Provide the (X, Y) coordinate of the cell's center where the given text is located.  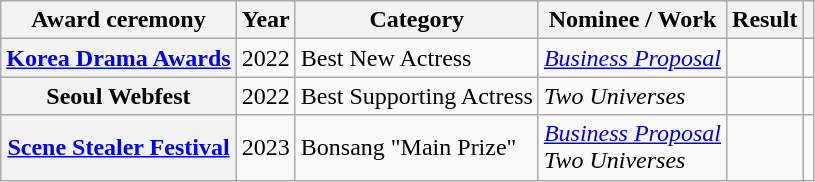
Year (266, 20)
Korea Drama Awards (118, 58)
Scene Stealer Festival (118, 148)
Best New Actress (416, 58)
Bonsang "Main Prize" (416, 148)
2023 (266, 148)
Business ProposalTwo Universes (632, 148)
Two Universes (632, 96)
Nominee / Work (632, 20)
Best Supporting Actress (416, 96)
Seoul Webfest (118, 96)
Category (416, 20)
Result (765, 20)
Award ceremony (118, 20)
Business Proposal (632, 58)
